Output the (X, Y) coordinate of the center of the cell containing the given text.  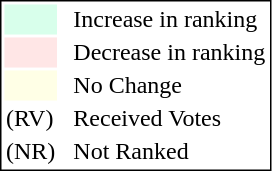
Increase in ranking (170, 19)
Not Ranked (170, 151)
(NR) (30, 151)
No Change (170, 85)
(RV) (30, 119)
Received Votes (170, 119)
Decrease in ranking (170, 53)
